Identify which cell holds the provided text, then report its [X, Y] central coordinate. 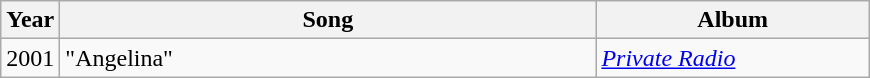
Private Radio [733, 58]
Album [733, 20]
Song [328, 20]
2001 [30, 58]
Year [30, 20]
"Angelina" [328, 58]
